Provide the (X, Y) coordinate of the cell's center where the given text is located.  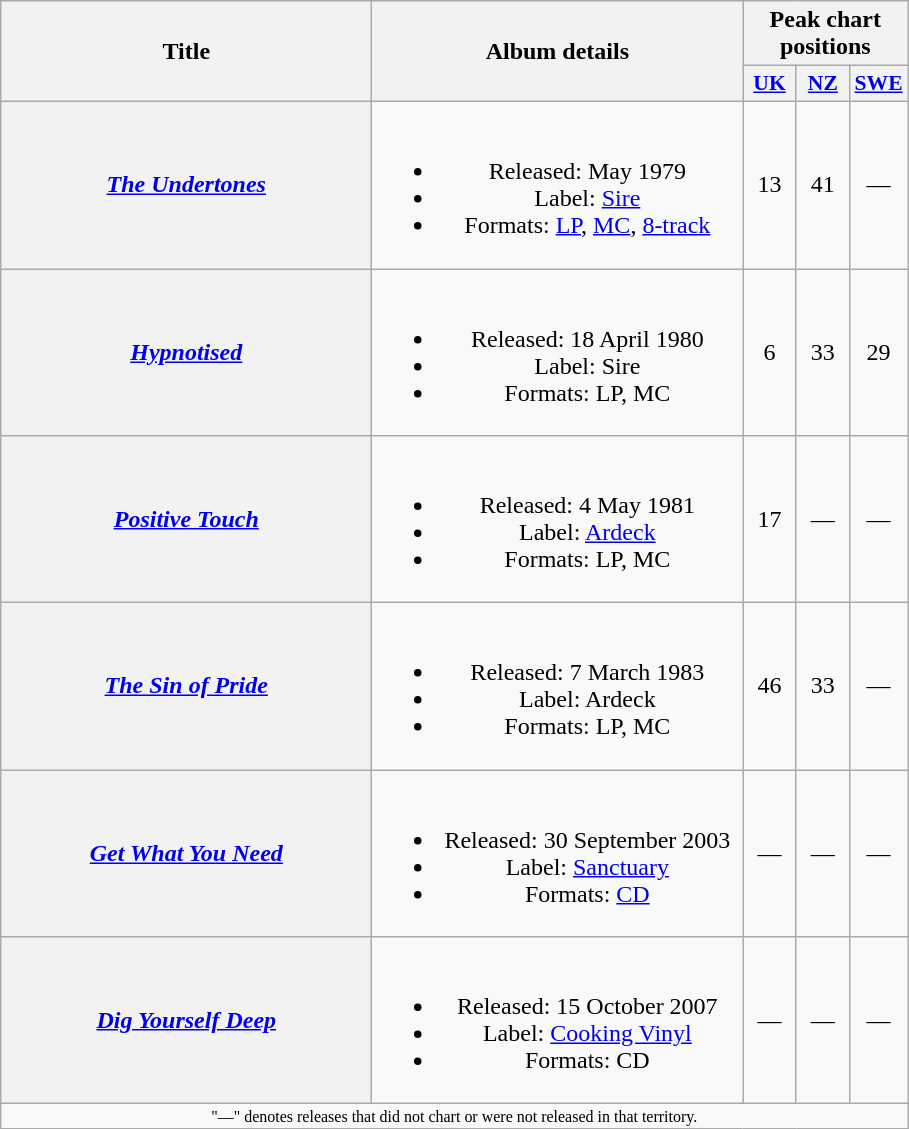
Positive Touch (186, 520)
Released: 4 May 1981Label: ArdeckFormats: LP, MC (558, 520)
Peak chart positions (826, 34)
Released: May 1979Label: SireFormats: LP, MC, 8-track (558, 184)
41 (822, 184)
"—" denotes releases that did not chart or were not released in that territory. (454, 1116)
Released: 18 April 1980Label: SireFormats: LP, MC (558, 352)
Hypnotised (186, 352)
Title (186, 52)
Released: 15 October 2007Label: Cooking VinylFormats: CD (558, 1020)
6 (770, 352)
Album details (558, 52)
UK (770, 84)
Released: 30 September 2003Label: SanctuaryFormats: CD (558, 854)
Get What You Need (186, 854)
The Sin of Pride (186, 686)
13 (770, 184)
SWE (879, 84)
29 (879, 352)
Dig Yourself Deep (186, 1020)
17 (770, 520)
Released: 7 March 1983Label: ArdeckFormats: LP, MC (558, 686)
46 (770, 686)
NZ (822, 84)
The Undertones (186, 184)
